Scan for the cell matching the given text and deliver its (x, y) coordinate at center. 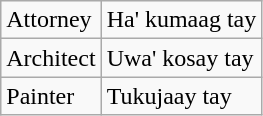
Tukujaay tay (182, 96)
Painter (51, 96)
Ha' kumaag tay (182, 20)
Attorney (51, 20)
Architect (51, 58)
Uwa' kosay tay (182, 58)
